Output the [X, Y] coordinate of the center of the cell containing the given text.  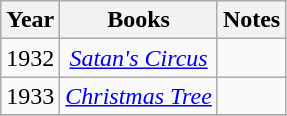
Christmas Tree [139, 96]
1932 [30, 58]
Year [30, 20]
Notes [251, 20]
1933 [30, 96]
Satan's Circus [139, 58]
Books [139, 20]
